Pinpoint the cell where the given text exists, returning its [X, Y] midpoint coordinate. 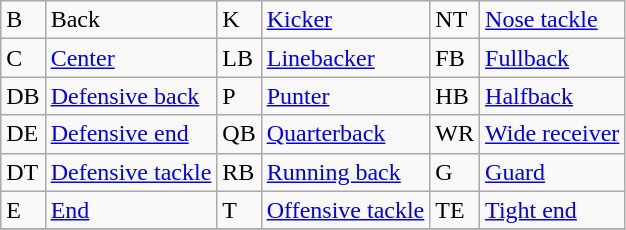
Defensive end [131, 134]
C [23, 58]
DT [23, 172]
Center [131, 58]
Tight end [552, 210]
Back [131, 20]
P [239, 96]
T [239, 210]
QB [239, 134]
RB [239, 172]
Nose tackle [552, 20]
B [23, 20]
Guard [552, 172]
Defensive back [131, 96]
E [23, 210]
K [239, 20]
Quarterback [346, 134]
Punter [346, 96]
Defensive tackle [131, 172]
Offensive tackle [346, 210]
Fullback [552, 58]
Running back [346, 172]
DE [23, 134]
G [455, 172]
Halfback [552, 96]
DB [23, 96]
HB [455, 96]
WR [455, 134]
NT [455, 20]
Linebacker [346, 58]
LB [239, 58]
End [131, 210]
Wide receiver [552, 134]
TE [455, 210]
FB [455, 58]
Kicker [346, 20]
